Determine the [X, Y] coordinate at the center of the cell enclosing the given text.  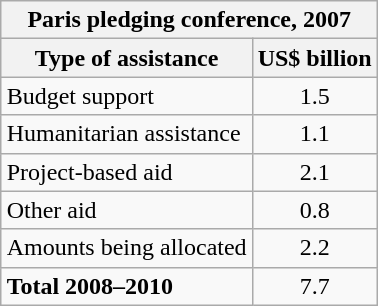
1.5 [314, 96]
7.7 [314, 286]
Budget support [126, 96]
US$ billion [314, 58]
0.8 [314, 210]
Project-based aid [126, 172]
Total 2008–2010 [126, 286]
Amounts being allocated [126, 248]
2.1 [314, 172]
1.1 [314, 134]
Paris pledging conference, 2007 [189, 20]
Type of assistance [126, 58]
Other aid [126, 210]
2.2 [314, 248]
Humanitarian assistance [126, 134]
